Locate the cell with the specified text and output its (x, y) center coordinate. 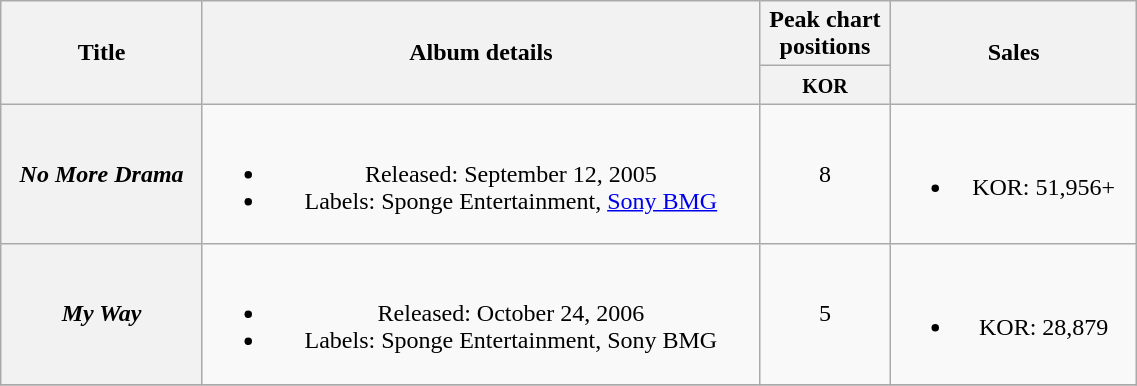
8 (824, 174)
My Way (102, 314)
Sales (1013, 52)
Title (102, 52)
KOR: 51,956+ (1013, 174)
5 (824, 314)
KOR (824, 85)
KOR: 28,879 (1013, 314)
No More Drama (102, 174)
Released: October 24, 2006Labels: Sponge Entertainment, Sony BMG (480, 314)
Peak chart positions (824, 34)
Album details (480, 52)
Released: September 12, 2005Labels: Sponge Entertainment, Sony BMG (480, 174)
